From the cell containing the given text, extract its center point as [X, Y] coordinate. 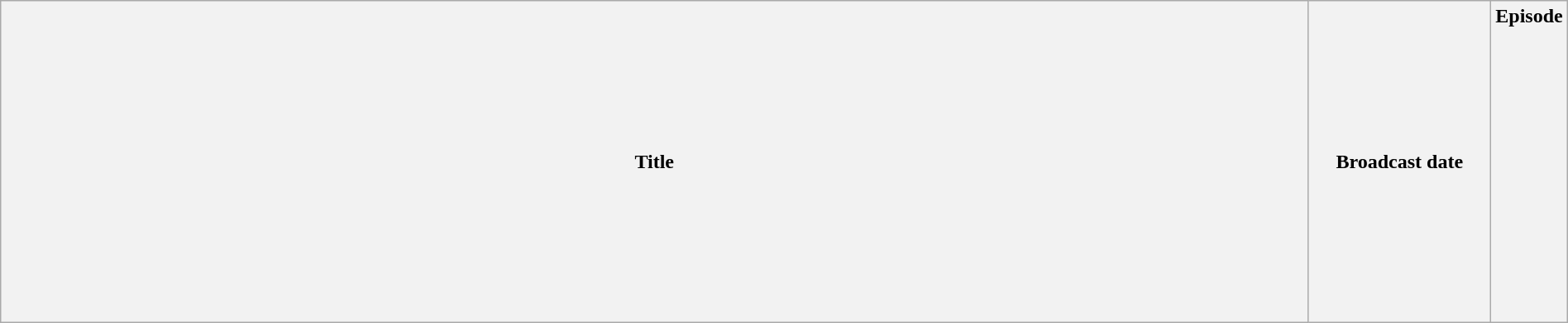
Title [655, 162]
Episode [1529, 162]
Broadcast date [1399, 162]
